Identify which cell holds the provided text, then report its (X, Y) central coordinate. 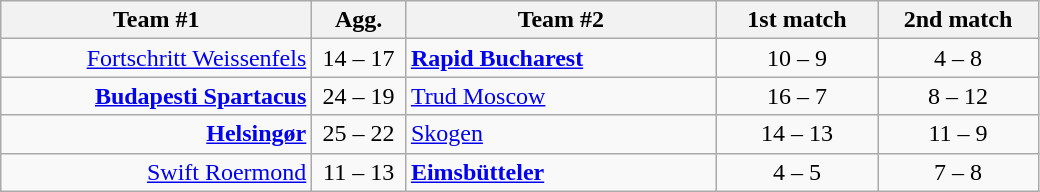
8 – 12 (958, 96)
2nd match (958, 20)
14 – 17 (359, 58)
Helsingør (156, 134)
24 – 19 (359, 96)
Swift Roermond (156, 172)
Eimsbütteler (560, 172)
11 – 13 (359, 172)
Team #1 (156, 20)
Team #2 (560, 20)
Trud Moscow (560, 96)
Skogen (560, 134)
Budapesti Spartacus (156, 96)
7 – 8 (958, 172)
25 – 22 (359, 134)
14 – 13 (796, 134)
Fortschritt Weissenfels (156, 58)
4 – 5 (796, 172)
1st match (796, 20)
16 – 7 (796, 96)
4 – 8 (958, 58)
10 – 9 (796, 58)
Agg. (359, 20)
11 – 9 (958, 134)
Rapid Bucharest (560, 58)
